Return [x, y] of the center of cell containing provided text 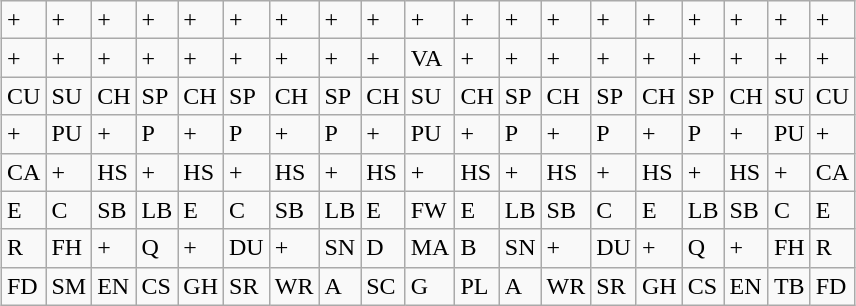
G [430, 286]
SM [69, 286]
MA [430, 248]
PL [477, 286]
TB [789, 286]
D [383, 248]
VA [430, 58]
B [477, 248]
FW [430, 210]
SC [383, 286]
